Detect which cell encompasses the target text, then output its (X, Y) center coordinate. 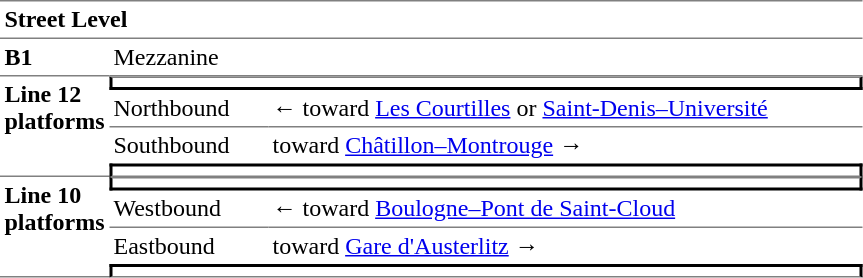
Mezzanine (486, 58)
Northbound (188, 109)
toward Châtillon–Montrouge → (565, 146)
← toward Boulogne–Pont de Saint-Cloud (565, 209)
Street Level (431, 20)
← toward Les Courtilles or Saint-Denis–Université (565, 109)
toward Gare d'Austerlitz → (565, 246)
Eastbound (188, 246)
Westbound (188, 209)
Southbound (188, 146)
B1 (54, 58)
Line 12 platforms (54, 126)
Line 10 platforms (54, 227)
